Capture the cell that displays the provided text and extract its [X, Y] central coordinate. 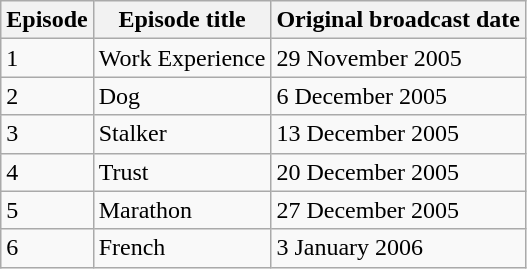
3 January 2006 [398, 248]
Original broadcast date [398, 20]
Stalker [182, 134]
Trust [182, 172]
6 December 2005 [398, 96]
29 November 2005 [398, 58]
6 [47, 248]
2 [47, 96]
13 December 2005 [398, 134]
Episode [47, 20]
Marathon [182, 210]
Work Experience [182, 58]
4 [47, 172]
Dog [182, 96]
3 [47, 134]
5 [47, 210]
French [182, 248]
20 December 2005 [398, 172]
27 December 2005 [398, 210]
Episode title [182, 20]
1 [47, 58]
